Return [x, y] of the center of cell containing provided text 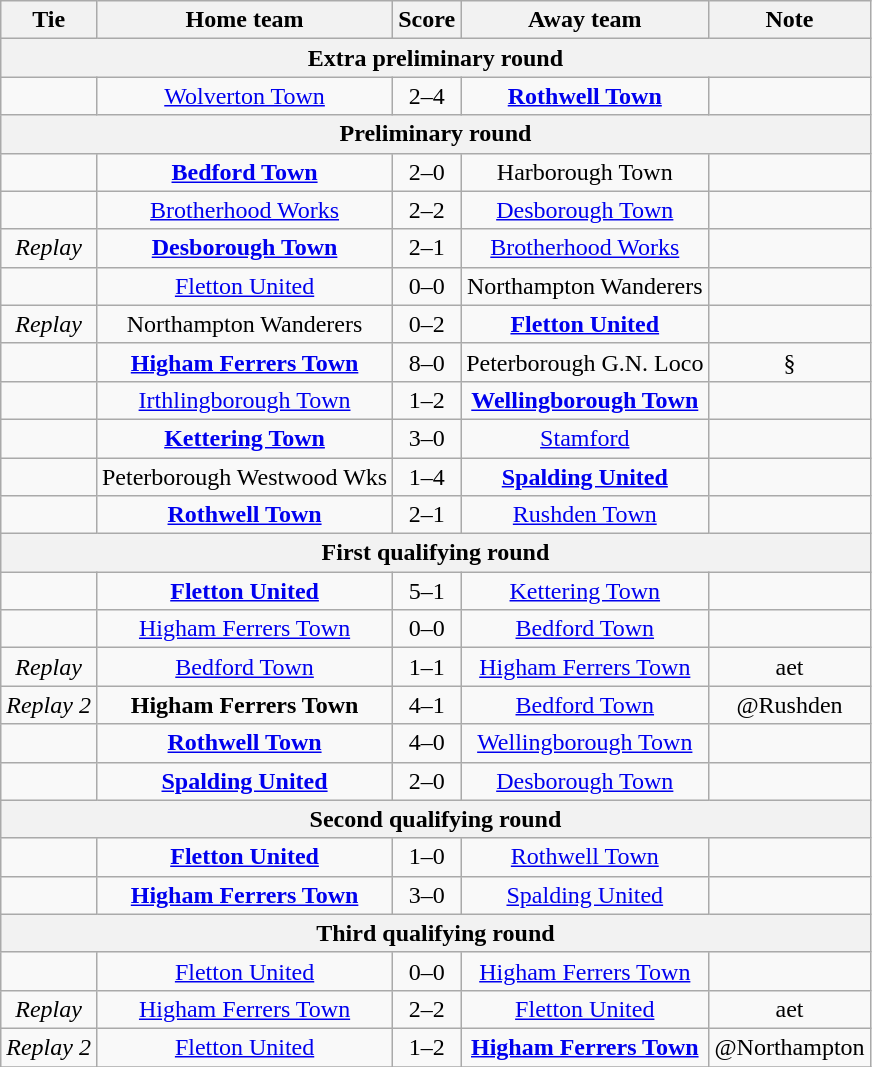
Home team [244, 20]
4–1 [427, 705]
Rushden Town [585, 515]
Third qualifying round [436, 933]
Irthlingborough Town [244, 400]
Peterborough G.N. Loco [585, 362]
Stamford [585, 438]
First qualifying round [436, 553]
Second qualifying round [436, 819]
@Rushden [790, 705]
Tie [49, 20]
Note [790, 20]
Extra preliminary round [436, 58]
1–0 [427, 857]
Score [427, 20]
Wolverton Town [244, 96]
8–0 [427, 362]
Preliminary round [436, 134]
2–4 [427, 96]
Away team [585, 20]
§ [790, 362]
1–4 [427, 477]
5–1 [427, 591]
Harborough Town [585, 172]
@Northampton [790, 1047]
1–1 [427, 667]
4–0 [427, 743]
0–2 [427, 324]
Peterborough Westwood Wks [244, 477]
